Detect which cell encompasses the target text, then output its (X, Y) center coordinate. 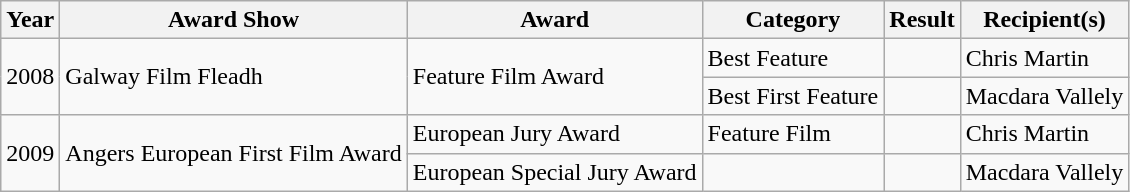
Galway Film Fleadh (234, 77)
Award Show (234, 20)
Angers European First Film Award (234, 153)
Feature Film Award (554, 77)
Best First Feature (793, 96)
Category (793, 20)
European Special Jury Award (554, 172)
Year (30, 20)
Best Feature (793, 58)
2009 (30, 153)
Result (922, 20)
European Jury Award (554, 134)
Recipient(s) (1044, 20)
Feature Film (793, 134)
Award (554, 20)
2008 (30, 77)
